Scan for the cell matching the given text and deliver its (X, Y) coordinate at center. 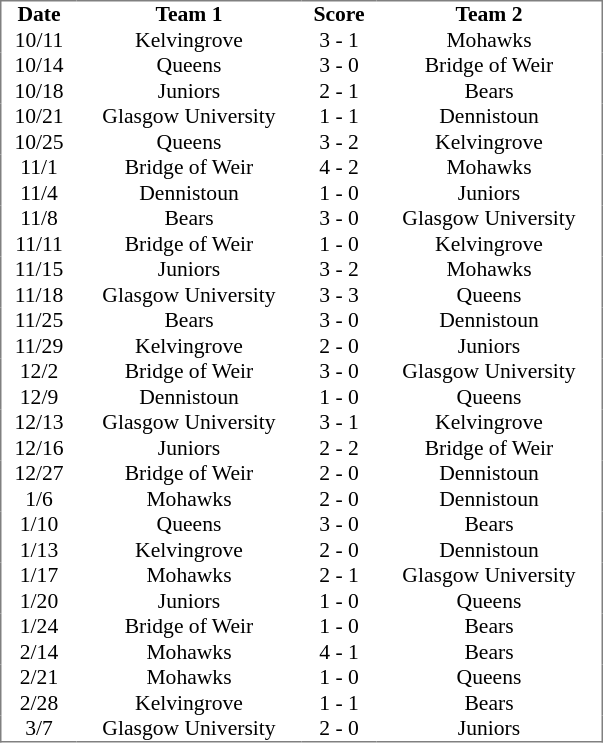
Date (39, 14)
11/8 (39, 219)
11/29 (39, 346)
Score (340, 14)
1/24 (39, 627)
12/16 (39, 448)
1/13 (39, 550)
11/11 (39, 244)
10/25 (39, 142)
11/1 (39, 167)
12/13 (39, 423)
4 - 1 (340, 652)
2/14 (39, 652)
1/6 (39, 499)
10/14 (39, 65)
2/21 (39, 677)
12/27 (39, 473)
11/25 (39, 321)
3/7 (39, 729)
10/11 (39, 40)
11/4 (39, 193)
1/20 (39, 601)
12/2 (39, 371)
12/9 (39, 397)
10/18 (39, 91)
Team 2 (489, 14)
4 - 2 (340, 167)
3 - 3 (340, 295)
11/18 (39, 295)
2/28 (39, 703)
2 - 2 (340, 448)
1/10 (39, 525)
Team 1 (188, 14)
10/21 (39, 117)
1/17 (39, 575)
11/15 (39, 269)
